Provide the [X, Y] coordinate of the cell's center where the given text is located.  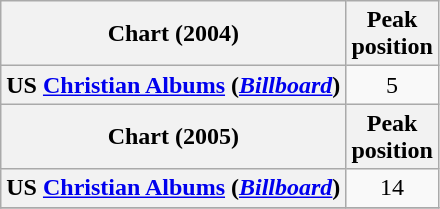
Chart (2005) [174, 136]
Chart (2004) [174, 34]
5 [392, 85]
14 [392, 188]
